Provide the [x, y] coordinate of the cell's center where the given text is located.  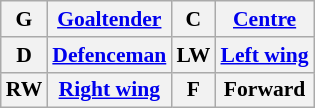
RW [24, 90]
Left wing [264, 55]
G [24, 19]
Right wing [109, 90]
C [193, 19]
Defenceman [109, 55]
Forward [264, 90]
D [24, 55]
LW [193, 55]
F [193, 90]
Centre [264, 19]
Goaltender [109, 19]
